Return the (x, y) coordinate for the center point of the cell that contains the specified text.  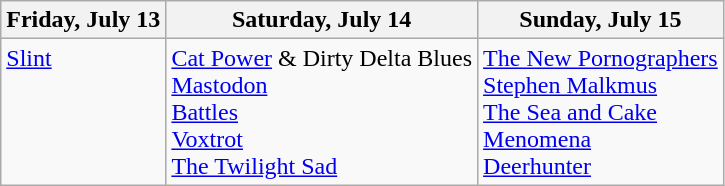
Friday, July 13 (84, 20)
Sunday, July 15 (601, 20)
Slint (84, 112)
Cat Power & Dirty Delta BluesMastodonBattlesVoxtrotThe Twilight Sad (322, 112)
Saturday, July 14 (322, 20)
The New PornographersStephen MalkmusThe Sea and CakeMenomenaDeerhunter (601, 112)
